Extract the [X, Y] coordinate from the center of the cell holding the provided text.  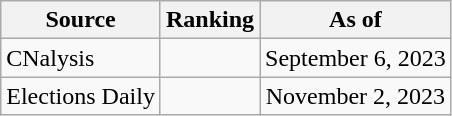
November 2, 2023 [356, 96]
September 6, 2023 [356, 58]
As of [356, 20]
CNalysis [81, 58]
Elections Daily [81, 96]
Source [81, 20]
Ranking [210, 20]
